Search for the cell housing the specified text and yield its [x, y] center coordinate. 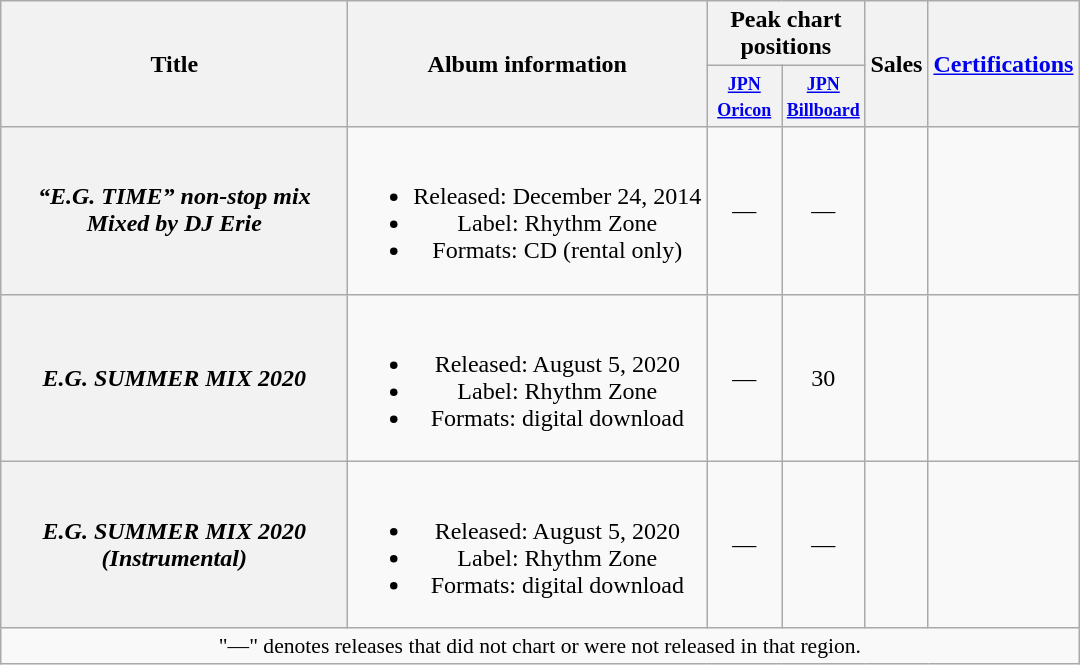
"—" denotes releases that did not chart or were not released in that region. [540, 646]
JPNBillboard [824, 96]
Title [174, 64]
Sales [896, 64]
Certifications [1004, 64]
Released: December 24, 2014Label: Rhythm ZoneFormats: CD (rental only) [528, 210]
JPNOricon [744, 96]
Album information [528, 64]
“E.G. TIME” non-stop mix Mixed by DJ Erie [174, 210]
E.G. SUMMER MIX 2020 (Instrumental) [174, 544]
E.G. SUMMER MIX 2020 [174, 378]
30 [824, 378]
Peak chart positions [786, 34]
